Extract the [X, Y] coordinate from the center of the cell holding the provided text.  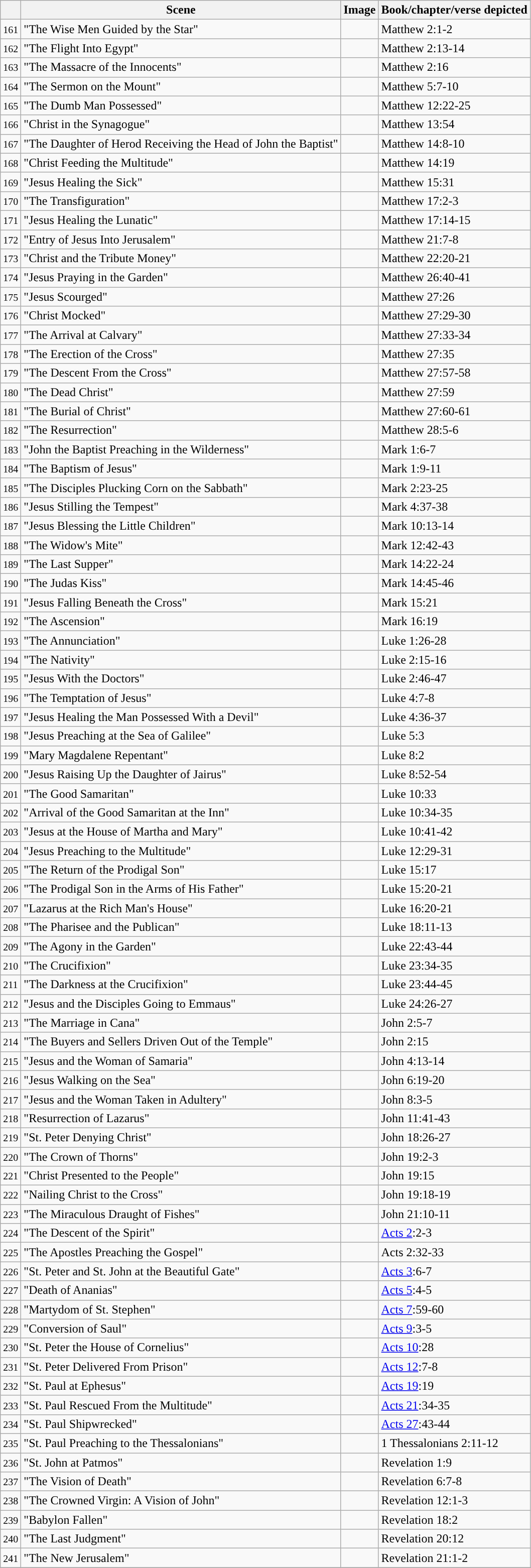
"The Disciples Plucking Corn on the Sabbath" [181, 488]
John 11:41-43 [454, 1118]
Acts 10:28 [454, 1348]
Luke 15:20-21 [454, 889]
"The Dumb Man Possessed" [181, 105]
Matthew 17:14-15 [454, 220]
175 [11, 297]
John 6:19-20 [454, 1080]
Matthew 14:19 [454, 163]
"The Buyers and Sellers Driven Out of the Temple" [181, 1042]
John 18:26-27 [454, 1137]
"The New Jerusalem" [181, 1558]
216 [11, 1080]
"The Ascension" [181, 622]
222 [11, 1195]
John 19:2-3 [454, 1156]
Matthew 27:57-58 [454, 373]
161 [11, 29]
Acts 5:4-5 [454, 1290]
Matthew 17:2-3 [454, 201]
"The Arrival at Calvary" [181, 335]
178 [11, 354]
186 [11, 507]
"Martydom of St. Stephen" [181, 1309]
"St. Peter the House of Cornelius" [181, 1348]
Matthew 27:33-34 [454, 335]
236 [11, 1463]
240 [11, 1539]
Luke 2:46-47 [454, 679]
"The Sermon on the Mount" [181, 86]
"The Last Judgment" [181, 1539]
"The Prodigal Son in the Arms of His Father" [181, 889]
"The Pharisee and the Publican" [181, 927]
181 [11, 411]
"The Marriage in Cana" [181, 1023]
214 [11, 1042]
193 [11, 641]
162 [11, 48]
173 [11, 259]
"The Vision of Death" [181, 1482]
Revelation 1:9 [454, 1463]
201 [11, 793]
"Death of Ananias" [181, 1290]
168 [11, 163]
"The Crowned Virgin: A Vision of John" [181, 1501]
237 [11, 1482]
"The Descent of the Spirit" [181, 1233]
"The Nativity" [181, 660]
Matthew 14:8-10 [454, 144]
"The Crucifixion" [181, 966]
"The Flight Into Egypt" [181, 48]
Matthew 22:20-21 [454, 259]
218 [11, 1118]
Luke 10:33 [454, 793]
John 2:15 [454, 1042]
197 [11, 717]
"Jesus With the Doctors" [181, 679]
199 [11, 755]
179 [11, 373]
"Jesus at the House of Martha and Mary" [181, 831]
Mark 14:22-24 [454, 564]
219 [11, 1137]
Mark 14:45-46 [454, 583]
Acts 3:6-7 [454, 1271]
"Mary Magdalene Repentant" [181, 755]
"Jesus Praying in the Garden" [181, 278]
192 [11, 622]
Book/chapter/verse depicted [454, 10]
188 [11, 545]
180 [11, 392]
227 [11, 1290]
"The Widow's Mite" [181, 545]
"Jesus and the Woman Taken in Adultery" [181, 1099]
"Christ Mocked" [181, 316]
"Jesus Preaching at the Sea of Galilee" [181, 736]
Mark 1:6-7 [454, 449]
Acts 2:2-3 [454, 1233]
202 [11, 812]
"Nailing Christ to the Cross" [181, 1195]
Revelation 21:1-2 [454, 1558]
Matthew 26:40-41 [454, 278]
"Christ Feeding the Multitude" [181, 163]
Acts 27:43-44 [454, 1424]
Matthew 27:35 [454, 354]
Matthew 27:26 [454, 297]
Luke 22:43-44 [454, 946]
205 [11, 870]
Acts 21:34-35 [454, 1405]
"The Erection of the Cross" [181, 354]
Matthew 12:22-25 [454, 105]
Matthew 13:54 [454, 125]
217 [11, 1099]
233 [11, 1405]
Mark 1:9-11 [454, 468]
Image [359, 10]
"Jesus Stilling the Tempest" [181, 507]
Luke 4:36-37 [454, 717]
"The Resurrection" [181, 430]
John 21:10-11 [454, 1214]
Luke 24:26-27 [454, 1004]
"St. Peter Denying Christ" [181, 1137]
183 [11, 449]
Matthew 27:59 [454, 392]
195 [11, 679]
198 [11, 736]
210 [11, 966]
Luke 12:29-31 [454, 851]
"Jesus Preaching to the Multitude" [181, 851]
Matthew 15:31 [454, 182]
"Entry of Jesus Into Jerusalem" [181, 239]
Luke 5:3 [454, 736]
211 [11, 985]
"The Temptation of Jesus" [181, 698]
228 [11, 1309]
"Christ Presented to the People" [181, 1176]
190 [11, 583]
John 8:3-5 [454, 1099]
"Babylon Fallen" [181, 1520]
229 [11, 1329]
Luke 15:17 [454, 870]
"Jesus Falling Beneath the Cross" [181, 602]
235 [11, 1443]
"Christ in the Synagogue" [181, 125]
232 [11, 1386]
"Jesus Blessing the Little Children" [181, 526]
Mark 16:19 [454, 622]
Matthew 2:1-2 [454, 29]
189 [11, 564]
"Christ and the Tribute Money" [181, 259]
"The Descent From the Cross" [181, 373]
Acts 12:7-8 [454, 1367]
Scene [181, 10]
"St. Paul at Ephesus" [181, 1386]
Matthew 21:7-8 [454, 239]
212 [11, 1004]
187 [11, 526]
John 19:18-19 [454, 1195]
Luke 16:20-21 [454, 908]
194 [11, 660]
Revelation 6:7-8 [454, 1482]
Luke 18:11-13 [454, 927]
"The Good Samaritan" [181, 793]
"The Return of the Prodigal Son" [181, 870]
238 [11, 1501]
Mark 15:21 [454, 602]
"The Dead Christ" [181, 392]
169 [11, 182]
"St. John at Patmos" [181, 1463]
"St. Paul Preaching to the Thessalonians" [181, 1443]
208 [11, 927]
Revelation 20:12 [454, 1539]
225 [11, 1252]
Matthew 27:29-30 [454, 316]
167 [11, 144]
177 [11, 335]
191 [11, 602]
John 2:5-7 [454, 1023]
"The Transfiguration" [181, 201]
"Jesus Walking on the Sea" [181, 1080]
Luke 23:44-45 [454, 985]
Luke 8:52-54 [454, 774]
204 [11, 851]
"St. Paul Shipwrecked" [181, 1424]
John 19:15 [454, 1176]
Revelation 18:2 [454, 1520]
Acts 9:3-5 [454, 1329]
"The Annunciation" [181, 641]
206 [11, 889]
"The Daughter of Herod Receiving the Head of John the Baptist" [181, 144]
Revelation 12:1-3 [454, 1501]
Mark 4:37-38 [454, 507]
"Jesus and the Woman of Samaria" [181, 1061]
"The Apostles Preaching the Gospel" [181, 1252]
166 [11, 125]
Mark 10:13-14 [454, 526]
Luke 8:2 [454, 755]
215 [11, 1061]
196 [11, 698]
"The Miraculous Draught of Fishes" [181, 1214]
223 [11, 1214]
203 [11, 831]
Matthew 27:60-61 [454, 411]
Matthew 5:7-10 [454, 86]
Luke 2:15-16 [454, 660]
"The Massacre of the Innocents" [181, 67]
"Jesus and the Disciples Going to Emmaus" [181, 1004]
200 [11, 774]
"The Judas Kiss" [181, 583]
234 [11, 1424]
"The Agony in the Garden" [181, 946]
Luke 10:34-35 [454, 812]
174 [11, 278]
Luke 1:26-28 [454, 641]
"Jesus Scourged" [181, 297]
"The Crown of Thorns" [181, 1156]
165 [11, 105]
"Lazarus at the Rich Man's House" [181, 908]
185 [11, 488]
Acts 2:32-33 [454, 1252]
"Jesus Healing the Lunatic" [181, 220]
"St. Peter Delivered From Prison" [181, 1367]
Matthew 2:16 [454, 67]
"Resurrection of Lazarus" [181, 1118]
Matthew 2:13-14 [454, 48]
"St. Peter and St. John at the Beautiful Gate" [181, 1271]
"Jesus Healing the Sick" [181, 182]
"Jesus Healing the Man Possessed With a Devil" [181, 717]
182 [11, 430]
Acts 19:19 [454, 1386]
239 [11, 1520]
Acts 7:59-60 [454, 1309]
"John the Baptist Preaching in the Wilderness" [181, 449]
"Arrival of the Good Samaritan at the Inn" [181, 812]
241 [11, 1558]
209 [11, 946]
Mark 12:42-43 [454, 545]
221 [11, 1176]
230 [11, 1348]
"The Darkness at the Crucifixion" [181, 985]
"The Wise Men Guided by the Star" [181, 29]
226 [11, 1271]
Luke 10:41-42 [454, 831]
Luke 23:34-35 [454, 966]
172 [11, 239]
"The Baptism of Jesus" [181, 468]
"Conversion of Saul" [181, 1329]
164 [11, 86]
213 [11, 1023]
231 [11, 1367]
184 [11, 468]
176 [11, 316]
"Jesus Raising Up the Daughter of Jairus" [181, 774]
171 [11, 220]
224 [11, 1233]
Luke 4:7-8 [454, 698]
220 [11, 1156]
"The Last Supper" [181, 564]
207 [11, 908]
Mark 2:23-25 [454, 488]
1 Thessalonians 2:11-12 [454, 1443]
Matthew 28:5-6 [454, 430]
"St. Paul Rescued From the Multitude" [181, 1405]
170 [11, 201]
"The Burial of Christ" [181, 411]
163 [11, 67]
John 4:13-14 [454, 1061]
